Pinpoint the cell where the given text exists, returning its [X, Y] midpoint coordinate. 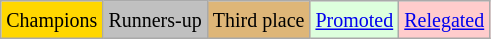
Champions [52, 20]
Promoted [354, 20]
Third place [258, 20]
Relegated [444, 20]
Runners-up [155, 20]
